Return (X, Y) of the center of cell containing provided text 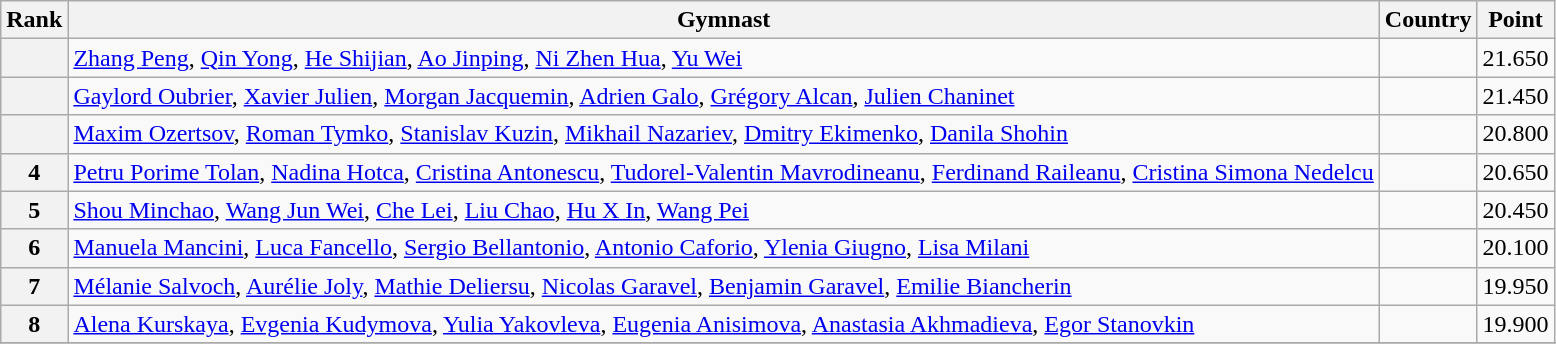
21.650 (1516, 58)
Mélanie Salvoch, Aurélie Joly, Mathie Deliersu, Nicolas Garavel, Benjamin Garavel, Emilie Biancherin (724, 286)
Shou Minchao, Wang Jun Wei, Che Lei, Liu Chao, Hu X In, Wang Pei (724, 210)
20.100 (1516, 248)
20.450 (1516, 210)
7 (34, 286)
Petru Porime Tolan, Nadina Hotca, Cristina Antonescu, Tudorel-Valentin Mavrodineanu, Ferdinand Raileanu, Cristina Simona Nedelcu (724, 172)
Gaylord Oubrier, Xavier Julien, Morgan Jacquemin, Adrien Galo, Grégory Alcan, Julien Chaninet (724, 96)
Gymnast (724, 20)
19.900 (1516, 324)
20.800 (1516, 134)
5 (34, 210)
Country (1428, 20)
Zhang Peng, Qin Yong, He Shijian, Ao Jinping, Ni Zhen Hua, Yu Wei (724, 58)
6 (34, 248)
Point (1516, 20)
Manuela Mancini, Luca Fancello, Sergio Bellantonio, Antonio Caforio, Ylenia Giugno, Lisa Milani (724, 248)
20.650 (1516, 172)
Maxim Ozertsov, Roman Tymko, Stanislav Kuzin, Mikhail Nazariev, Dmitry Ekimenko, Danila Shohin (724, 134)
21.450 (1516, 96)
Alena Kurskaya, Evgenia Kudymova, Yulia Yakovleva, Eugenia Anisimova, Anastasia Akhmadieva, Egor Stanovkin (724, 324)
4 (34, 172)
8 (34, 324)
Rank (34, 20)
19.950 (1516, 286)
